Return [X, Y] of the center of cell containing provided text 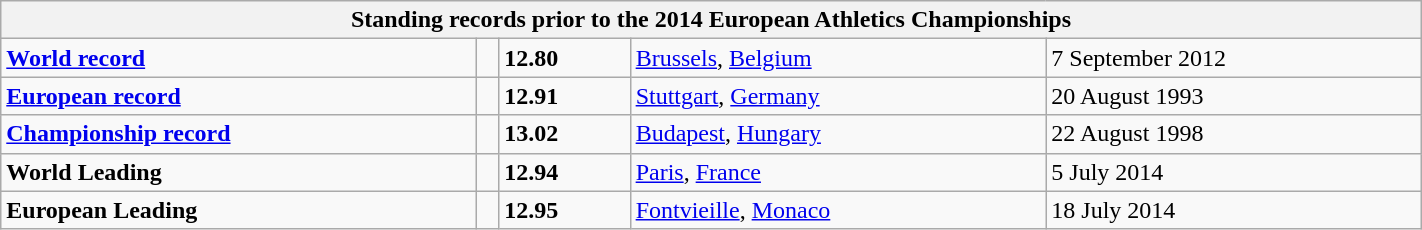
World Leading [239, 172]
12.91 [564, 96]
13.02 [564, 134]
20 August 1993 [1234, 96]
Budapest, Hungary [838, 134]
12.94 [564, 172]
European Leading [239, 210]
12.95 [564, 210]
European record [239, 96]
Fontvieille, Monaco [838, 210]
Standing records prior to the 2014 European Athletics Championships [711, 20]
World record [239, 58]
7 September 2012 [1234, 58]
Championship record [239, 134]
22 August 1998 [1234, 134]
18 July 2014 [1234, 210]
Paris, France [838, 172]
5 July 2014 [1234, 172]
12.80 [564, 58]
Brussels, Belgium [838, 58]
Stuttgart, Germany [838, 96]
